Find where the given text appears and provide that cell's center as (X, Y) coordinate. 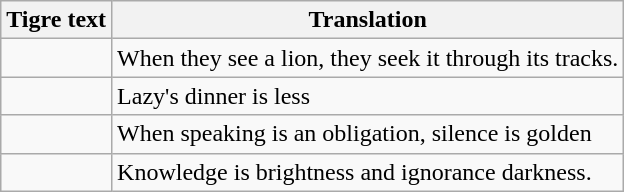
Lazy's dinner is less (368, 96)
When they see a lion, they seek it through its tracks. (368, 58)
When speaking is an obligation, silence is golden (368, 134)
Tigre text (56, 20)
Knowledge is brightness and ignorance darkness. (368, 172)
Translation (368, 20)
